Scan for the cell matching the given text and deliver its [x, y] coordinate at center. 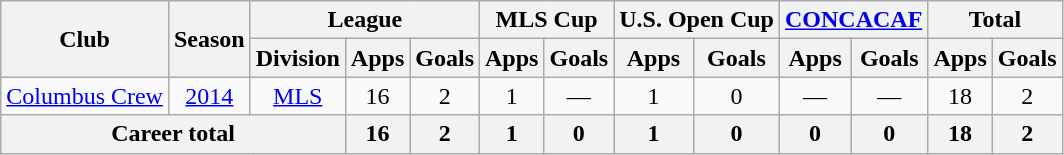
Columbus Crew [85, 96]
2014 [209, 96]
Club [85, 39]
MLS Cup [547, 20]
MLS [298, 96]
U.S. Open Cup [697, 20]
Season [209, 39]
CONCACAF [853, 20]
Division [298, 58]
Total [995, 20]
Career total [174, 134]
League [364, 20]
